Identify which cell holds the provided text, then report its [X, Y] central coordinate. 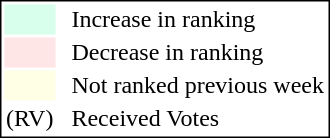
(RV) [29, 119]
Received Votes [198, 119]
Not ranked previous week [198, 85]
Decrease in ranking [198, 53]
Increase in ranking [198, 19]
